Pinpoint the cell where the given text exists, returning its (X, Y) midpoint coordinate. 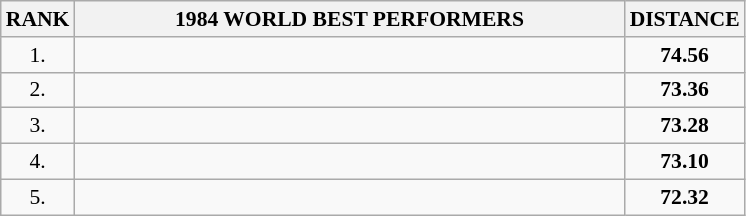
DISTANCE (685, 19)
2. (38, 90)
1. (38, 55)
74.56 (685, 55)
RANK (38, 19)
72.32 (685, 197)
5. (38, 197)
73.28 (685, 126)
4. (38, 162)
3. (38, 126)
1984 WORLD BEST PERFORMERS (349, 19)
73.36 (685, 90)
73.10 (685, 162)
